For the text-containing cell, return its midpoint in (X, Y) coordinate format. 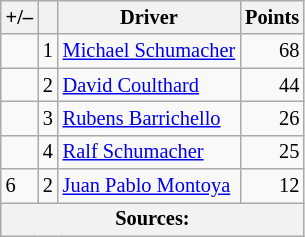
4 (48, 152)
6 (20, 186)
Michael Schumacher (149, 51)
44 (272, 85)
68 (272, 51)
3 (48, 118)
Rubens Barrichello (149, 118)
1 (48, 51)
Points (272, 17)
12 (272, 186)
Ralf Schumacher (149, 152)
25 (272, 152)
Sources: (152, 219)
26 (272, 118)
Driver (149, 17)
David Coulthard (149, 85)
Juan Pablo Montoya (149, 186)
+/– (20, 17)
